Return the [x, y] coordinate for the center point of the cell that contains the specified text.  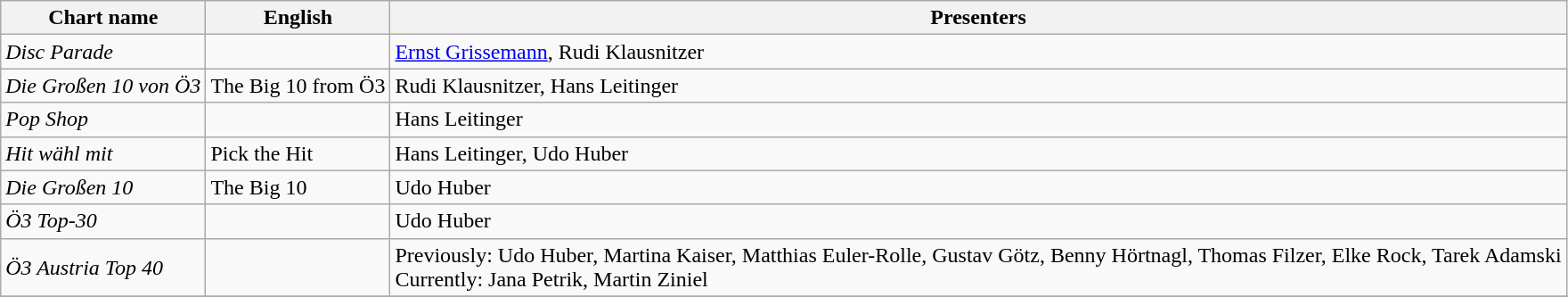
Pop Shop [103, 120]
English [298, 18]
Chart name [103, 18]
Ö3 Austria Top 40 [103, 268]
Ö3 Top-30 [103, 221]
Disc Parade [103, 52]
Rudi Klausnitzer, Hans Leitinger [978, 86]
Die Großen 10 [103, 187]
Hans Leitinger [978, 120]
Presenters [978, 18]
The Big 10 [298, 187]
Pick the Hit [298, 153]
Hans Leitinger, Udo Huber [978, 153]
Hit wähl mit [103, 153]
Die Großen 10 von Ö3 [103, 86]
Ernst Grissemann, Rudi Klausnitzer [978, 52]
The Big 10 from Ö3 [298, 86]
